Return the (x, y) coordinate for the center point of the cell that contains the specified text.  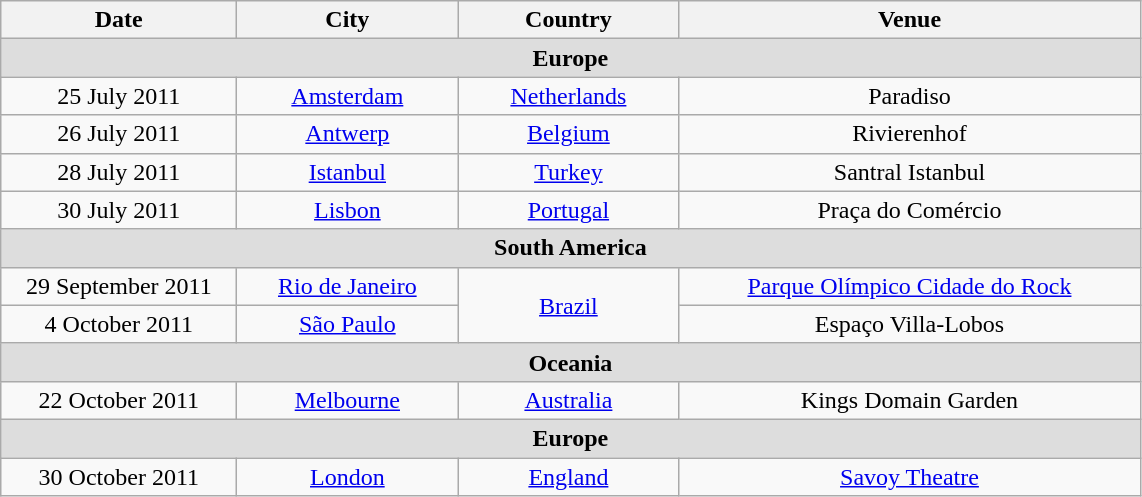
22 October 2011 (119, 400)
South America (570, 248)
Turkey (568, 172)
28 July 2011 (119, 172)
Portugal (568, 210)
Lisbon (348, 210)
Belgium (568, 134)
Oceania (570, 362)
Country (568, 20)
Australia (568, 400)
Praça do Comércio (910, 210)
Brazil (568, 305)
England (568, 477)
Rivierenhof (910, 134)
Kings Domain Garden (910, 400)
Melbourne (348, 400)
25 July 2011 (119, 96)
Amsterdam (348, 96)
30 July 2011 (119, 210)
Netherlands (568, 96)
Santral Istanbul (910, 172)
Rio de Janeiro (348, 286)
26 July 2011 (119, 134)
Istanbul (348, 172)
Date (119, 20)
Antwerp (348, 134)
4 October 2011 (119, 324)
Venue (910, 20)
29 September 2011 (119, 286)
30 October 2011 (119, 477)
Paradiso (910, 96)
São Paulo (348, 324)
City (348, 20)
Espaço Villa-Lobos (910, 324)
London (348, 477)
Savoy Theatre (910, 477)
Parque Olímpico Cidade do Rock (910, 286)
